Identify which cell holds the provided text, then report its [X, Y] central coordinate. 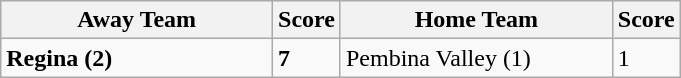
Regina (2) [137, 58]
Pembina Valley (1) [476, 58]
Away Team [137, 20]
Home Team [476, 20]
7 [307, 58]
1 [646, 58]
